Scan for the cell matching the given text and deliver its [x, y] coordinate at center. 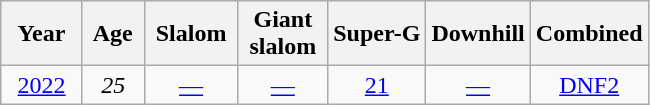
25 [113, 85]
21 [377, 85]
Super-G [377, 34]
Age [113, 34]
2022 [42, 85]
Slalom [191, 34]
Downhill [478, 34]
Year [42, 34]
Giant slalom [283, 34]
Combined [589, 34]
DNF2 [589, 85]
